Find where the given text appears and provide that cell's center as [X, Y] coordinate. 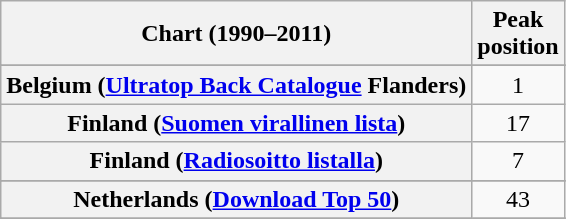
Finland (Suomen virallinen lista) [236, 123]
17 [518, 123]
Peakposition [518, 34]
1 [518, 85]
7 [518, 161]
Chart (1990–2011) [236, 34]
Belgium (Ultratop Back Catalogue Flanders) [236, 85]
Netherlands (Download Top 50) [236, 199]
43 [518, 199]
Finland (Radiosoitto listalla) [236, 161]
